Provide the (x, y) coordinate of the cell's center where the given text is located.  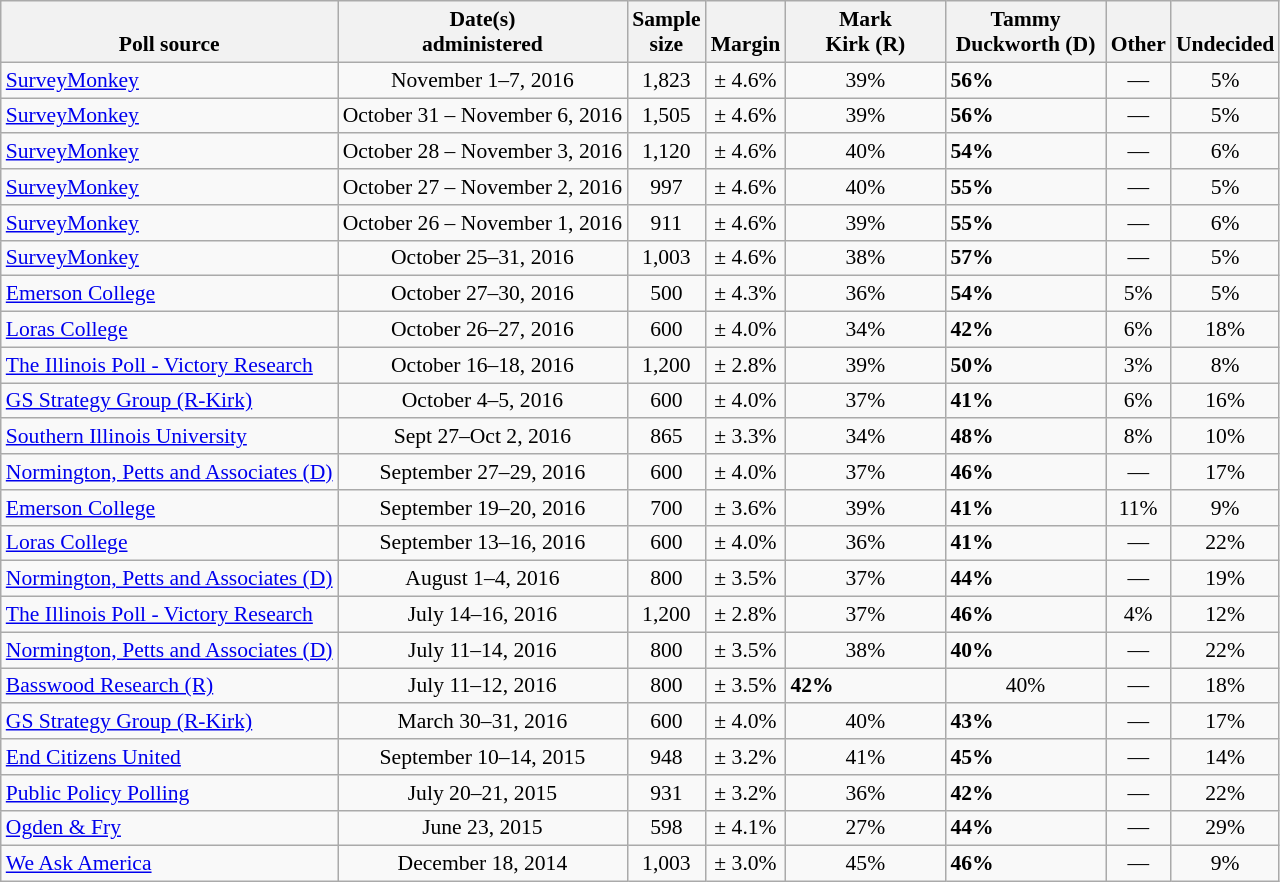
948 (666, 757)
Southern Illinois University (170, 437)
43% (1025, 722)
October 16–18, 2016 (483, 365)
Samplesize (666, 32)
October 27 – November 2, 2016 (483, 187)
Sept 27–Oct 2, 2016 (483, 437)
12% (1225, 615)
Poll source (170, 32)
End Citizens United (170, 757)
October 26–27, 2016 (483, 330)
997 (666, 187)
July 20–21, 2015 (483, 793)
October 27–30, 2016 (483, 294)
December 18, 2014 (483, 864)
Date(s)administered (483, 32)
August 1–4, 2016 (483, 579)
Ogden & Fry (170, 828)
11% (1138, 508)
500 (666, 294)
911 (666, 223)
July 11–12, 2016 (483, 686)
27% (865, 828)
March 30–31, 2016 (483, 722)
± 4.1% (746, 828)
1,120 (666, 152)
± 3.3% (746, 437)
14% (1225, 757)
598 (666, 828)
September 27–29, 2016 (483, 472)
19% (1225, 579)
3% (1138, 365)
Undecided (1225, 32)
1,505 (666, 116)
September 10–14, 2015 (483, 757)
± 3.0% (746, 864)
16% (1225, 401)
4% (1138, 615)
Public Policy Polling (170, 793)
September 13–16, 2016 (483, 543)
October 26 – November 1, 2016 (483, 223)
September 19–20, 2016 (483, 508)
November 1–7, 2016 (483, 80)
We Ask America (170, 864)
October 25–31, 2016 (483, 258)
57% (1025, 258)
June 23, 2015 (483, 828)
± 3.6% (746, 508)
MarkKirk (R) (865, 32)
931 (666, 793)
10% (1225, 437)
TammyDuckworth (D) (1025, 32)
48% (1025, 437)
29% (1225, 828)
1,823 (666, 80)
October 28 – November 3, 2016 (483, 152)
865 (666, 437)
Other (1138, 32)
Margin (746, 32)
700 (666, 508)
50% (1025, 365)
Basswood Research (R) (170, 686)
October 31 – November 6, 2016 (483, 116)
October 4–5, 2016 (483, 401)
July 14–16, 2016 (483, 615)
± 4.3% (746, 294)
July 11–14, 2016 (483, 650)
